Capture the cell that displays the provided text and extract its (X, Y) central coordinate. 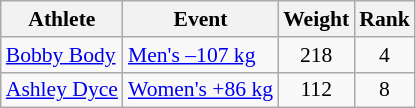
112 (316, 90)
Event (200, 19)
Rank (384, 19)
Ashley Dyce (62, 90)
Weight (316, 19)
218 (316, 55)
8 (384, 90)
Athlete (62, 19)
Women's +86 kg (200, 90)
Men's –107 kg (200, 55)
Bobby Body (62, 55)
4 (384, 55)
